Scan for the cell matching the given text and deliver its (x, y) coordinate at center. 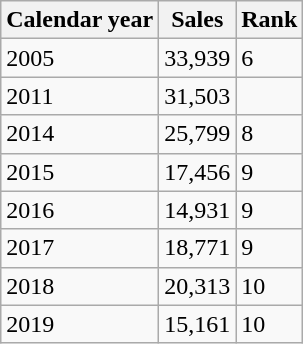
18,771 (198, 248)
Sales (198, 20)
25,799 (198, 134)
2011 (80, 96)
31,503 (198, 96)
33,939 (198, 58)
2018 (80, 286)
Rank (270, 20)
2005 (80, 58)
2015 (80, 172)
Calendar year (80, 20)
6 (270, 58)
8 (270, 134)
2017 (80, 248)
15,161 (198, 324)
2019 (80, 324)
14,931 (198, 210)
20,313 (198, 286)
17,456 (198, 172)
2016 (80, 210)
2014 (80, 134)
